Output the [x, y] coordinate of the center of the cell containing the given text.  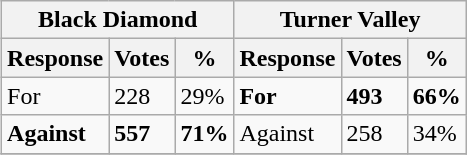
557 [142, 134]
258 [374, 134]
228 [142, 96]
66% [436, 96]
Turner Valley [350, 20]
71% [204, 134]
Black Diamond [118, 20]
34% [436, 134]
29% [204, 96]
493 [374, 96]
